Return (x, y) of the center of cell containing provided text 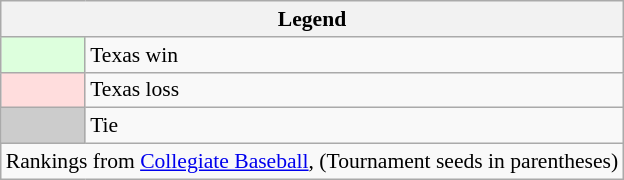
Texas loss (354, 90)
Tie (354, 126)
Texas win (354, 55)
Rankings from Collegiate Baseball, (Tournament seeds in parentheses) (312, 162)
Legend (312, 19)
